Return (x, y) of the center of cell containing provided text 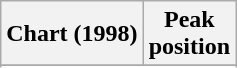
Peak position (189, 34)
Chart (1998) (72, 34)
